Identify which cell holds the provided text, then report its (X, Y) central coordinate. 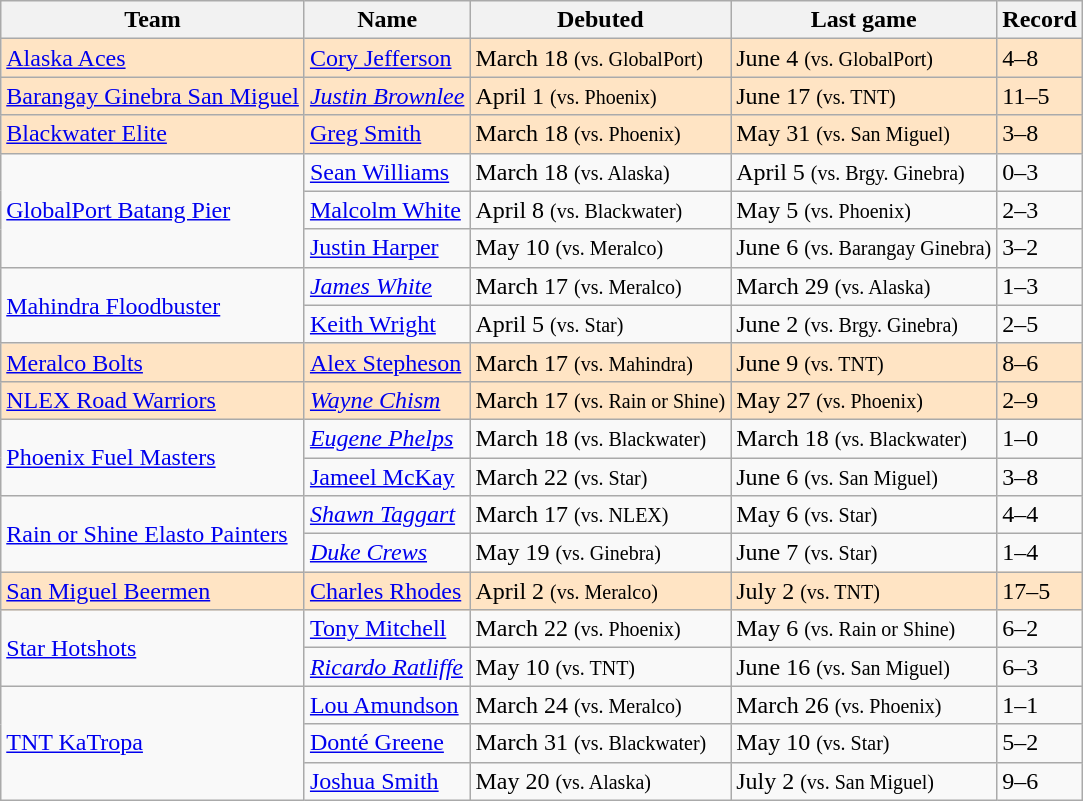
June 2 (vs. Brgy. Ginebra) (864, 324)
17–5 (1040, 591)
1–0 (1040, 438)
Ricardo Ratliffe (386, 667)
May 20 (vs. Alaska) (600, 781)
4–4 (1040, 515)
Jameel McKay (386, 477)
6–3 (1040, 667)
Barangay Ginebra San Miguel (153, 96)
May 6 (vs. Rain or Shine) (864, 629)
6–2 (1040, 629)
May 10 (vs. Star) (864, 743)
May 10 (vs. Meralco) (600, 248)
April 8 (vs. Blackwater) (600, 210)
June 9 (vs. TNT) (864, 362)
NLEX Road Warriors (153, 400)
Eugene Phelps (386, 438)
11–5 (1040, 96)
March 29 (vs. Alaska) (864, 286)
Greg Smith (386, 134)
March 17 (vs. Meralco) (600, 286)
Phoenix Fuel Masters (153, 457)
8–6 (1040, 362)
May 31 (vs. San Miguel) (864, 134)
4–8 (1040, 58)
Justin Harper (386, 248)
March 17 (vs. NLEX) (600, 515)
Lou Amundson (386, 705)
Rain or Shine Elasto Painters (153, 534)
San Miguel Beermen (153, 591)
May 5 (vs. Phoenix) (864, 210)
March 31 (vs. Blackwater) (600, 743)
3–2 (1040, 248)
April 1 (vs. Phoenix) (600, 96)
May 27 (vs. Phoenix) (864, 400)
Blackwater Elite (153, 134)
March 17 (vs. Rain or Shine) (600, 400)
March 22 (vs. Phoenix) (600, 629)
GlobalPort Batang Pier (153, 210)
0–3 (1040, 172)
2–3 (1040, 210)
Wayne Chism (386, 400)
Sean Williams (386, 172)
Donté Greene (386, 743)
Justin Brownlee (386, 96)
June 4 (vs. GlobalPort) (864, 58)
March 18 (vs. Phoenix) (600, 134)
March 24 (vs. Meralco) (600, 705)
Team (153, 20)
June 6 (vs. Barangay Ginebra) (864, 248)
Record (1040, 20)
Mahindra Floodbuster (153, 305)
Shawn Taggart (386, 515)
June 7 (vs. Star) (864, 553)
James White (386, 286)
Name (386, 20)
1–1 (1040, 705)
June 6 (vs. San Miguel) (864, 477)
Last game (864, 20)
Charles Rhodes (386, 591)
2–5 (1040, 324)
March 17 (vs. Mahindra) (600, 362)
5–2 (1040, 743)
Joshua Smith (386, 781)
Cory Jefferson (386, 58)
May 10 (vs. TNT) (600, 667)
Alex Stepheson (386, 362)
March 18 (vs. GlobalPort) (600, 58)
April 5 (vs. Brgy. Ginebra) (864, 172)
Tony Mitchell (386, 629)
Malcolm White (386, 210)
June 17 (vs. TNT) (864, 96)
Keith Wright (386, 324)
9–6 (1040, 781)
Meralco Bolts (153, 362)
May 19 (vs. Ginebra) (600, 553)
2–9 (1040, 400)
Duke Crews (386, 553)
July 2 (vs. San Miguel) (864, 781)
Star Hotshots (153, 648)
Alaska Aces (153, 58)
March 22 (vs. Star) (600, 477)
May 6 (vs. Star) (864, 515)
July 2 (vs. TNT) (864, 591)
April 5 (vs. Star) (600, 324)
1–4 (1040, 553)
June 16 (vs. San Miguel) (864, 667)
April 2 (vs. Meralco) (600, 591)
1–3 (1040, 286)
Debuted (600, 20)
TNT KaTropa (153, 743)
March 26 (vs. Phoenix) (864, 705)
March 18 (vs. Alaska) (600, 172)
